Locate the cell with the specified text and output its [x, y] center coordinate. 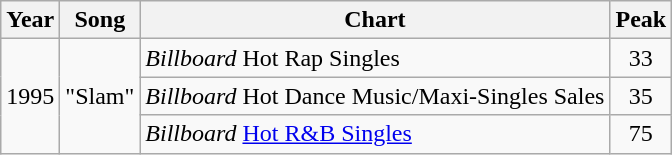
35 [641, 96]
Billboard Hot Rap Singles [375, 58]
1995 [30, 96]
"Slam" [100, 96]
33 [641, 58]
Peak [641, 20]
Billboard Hot Dance Music/Maxi-Singles Sales [375, 96]
Year [30, 20]
Chart [375, 20]
75 [641, 134]
Billboard Hot R&B Singles [375, 134]
Song [100, 20]
